Identify which cell holds the provided text, then report its [x, y] central coordinate. 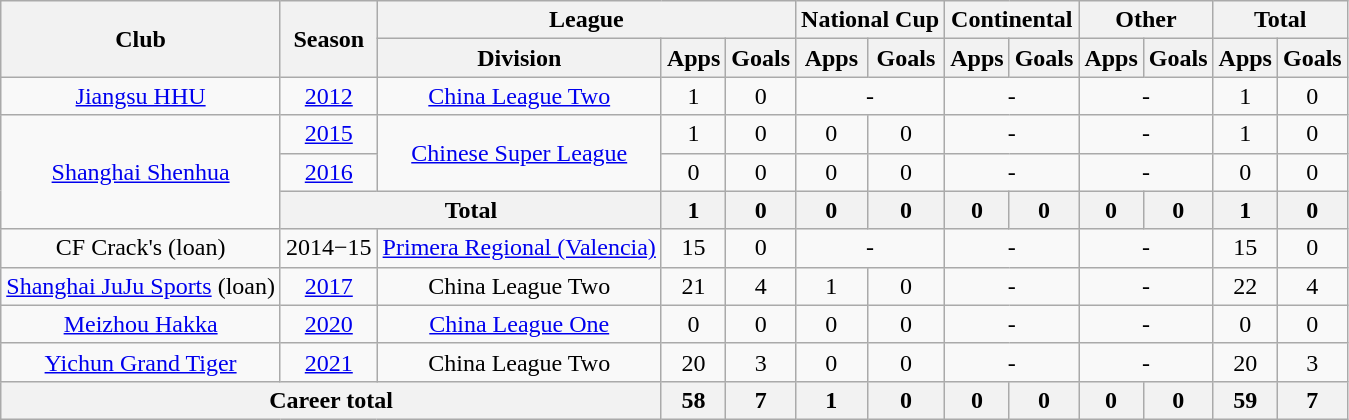
22 [1245, 286]
2016 [328, 172]
59 [1245, 400]
Yichun Grand Tiger [141, 362]
Club [141, 39]
Chinese Super League [519, 153]
China League One [519, 324]
Season [328, 39]
2015 [328, 134]
2021 [328, 362]
Other [1146, 20]
Primera Regional (Valencia) [519, 248]
Meizhou Hakka [141, 324]
Career total [332, 400]
2017 [328, 286]
Jiangsu HHU [141, 96]
58 [693, 400]
2020 [328, 324]
Shanghai Shenhua [141, 172]
League [586, 20]
CF Crack's (loan) [141, 248]
National Cup [870, 20]
2012 [328, 96]
Continental [1012, 20]
2014−15 [328, 248]
21 [693, 286]
Shanghai JuJu Sports (loan) [141, 286]
Division [519, 58]
